For the text-containing cell, return its midpoint in (x, y) coordinate format. 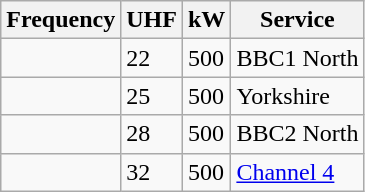
kW (206, 20)
25 (152, 96)
Yorkshire (298, 96)
22 (152, 58)
BBC2 North (298, 134)
Channel 4 (298, 172)
BBC1 North (298, 58)
28 (152, 134)
Service (298, 20)
32 (152, 172)
UHF (152, 20)
Frequency (61, 20)
